Extract the [X, Y] coordinate from the center of the cell holding the provided text.  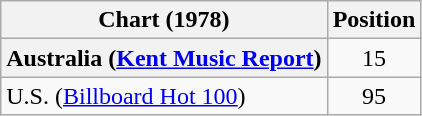
Position [374, 20]
Australia (Kent Music Report) [164, 58]
Chart (1978) [164, 20]
15 [374, 58]
95 [374, 96]
U.S. (Billboard Hot 100) [164, 96]
